Search for the cell housing the specified text and yield its [x, y] center coordinate. 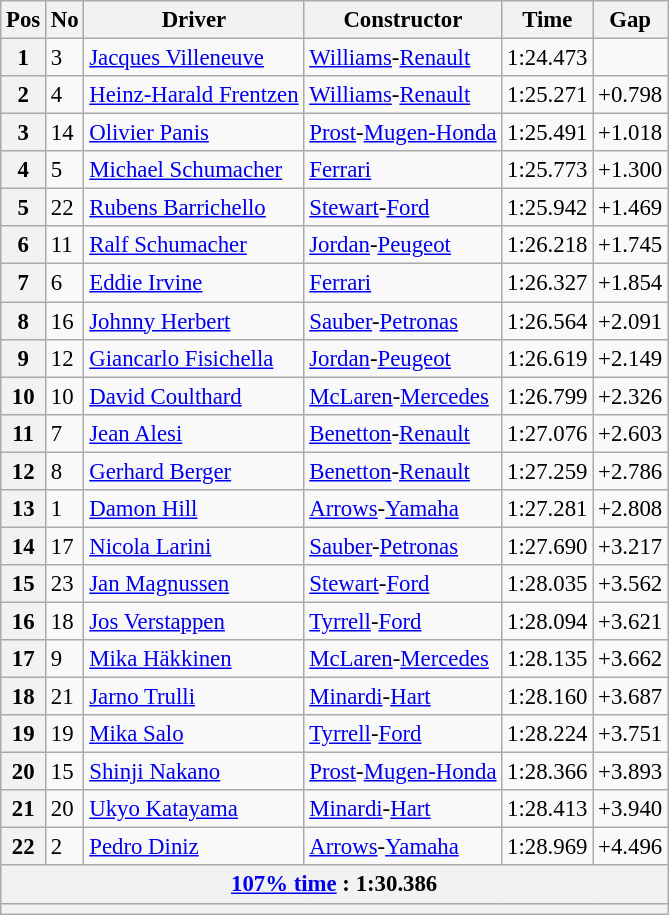
Michael Schumacher [194, 170]
Damon Hill [194, 509]
1:28.135 [548, 659]
Ukyo Katayama [194, 809]
+2.603 [630, 433]
+3.893 [630, 772]
1:27.259 [548, 471]
Time [548, 20]
1:28.224 [548, 734]
1:28.969 [548, 847]
1:25.491 [548, 133]
Pedro Diniz [194, 847]
+1.300 [630, 170]
Jean Alesi [194, 433]
+3.687 [630, 697]
1:28.094 [548, 621]
1:26.327 [548, 283]
+0.798 [630, 95]
Driver [194, 20]
Rubens Barrichello [194, 208]
1:28.035 [548, 584]
1:28.413 [548, 809]
1:27.281 [548, 509]
+1.018 [630, 133]
+2.786 [630, 471]
+3.751 [630, 734]
+1.854 [630, 283]
23 [65, 584]
1:26.799 [548, 396]
No [65, 20]
+2.149 [630, 358]
1:25.773 [548, 170]
+3.940 [630, 809]
13 [24, 509]
Pos [24, 20]
Nicola Larini [194, 546]
Shinji Nakano [194, 772]
Gerhard Berger [194, 471]
Jan Magnussen [194, 584]
Jos Verstappen [194, 621]
Eddie Irvine [194, 283]
Constructor [403, 20]
+2.808 [630, 509]
1:26.619 [548, 358]
1:27.076 [548, 433]
+3.662 [630, 659]
+2.091 [630, 321]
+3.217 [630, 546]
Mika Häkkinen [194, 659]
Johnny Herbert [194, 321]
Jacques Villeneuve [194, 58]
David Coulthard [194, 396]
Heinz-Harald Frentzen [194, 95]
1:25.271 [548, 95]
+2.326 [630, 396]
107% time : 1:30.386 [334, 885]
+1.745 [630, 245]
+4.496 [630, 847]
Ralf Schumacher [194, 245]
Giancarlo Fisichella [194, 358]
1:28.366 [548, 772]
+3.621 [630, 621]
Gap [630, 20]
Olivier Panis [194, 133]
1:26.218 [548, 245]
+3.562 [630, 584]
1:27.690 [548, 546]
+1.469 [630, 208]
1:28.160 [548, 697]
Mika Salo [194, 734]
1:25.942 [548, 208]
Jarno Trulli [194, 697]
1:26.564 [548, 321]
1:24.473 [548, 58]
